Extract the (x, y) coordinate from the center of the cell holding the provided text.  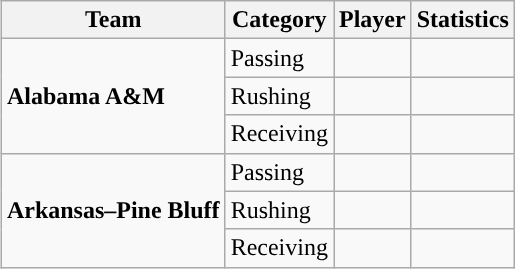
Category (279, 20)
Alabama A&M (113, 96)
Player (373, 20)
Team (113, 20)
Arkansas–Pine Bluff (113, 210)
Statistics (462, 20)
